Return the [X, Y] coordinate for the center point of the cell that contains the specified text.  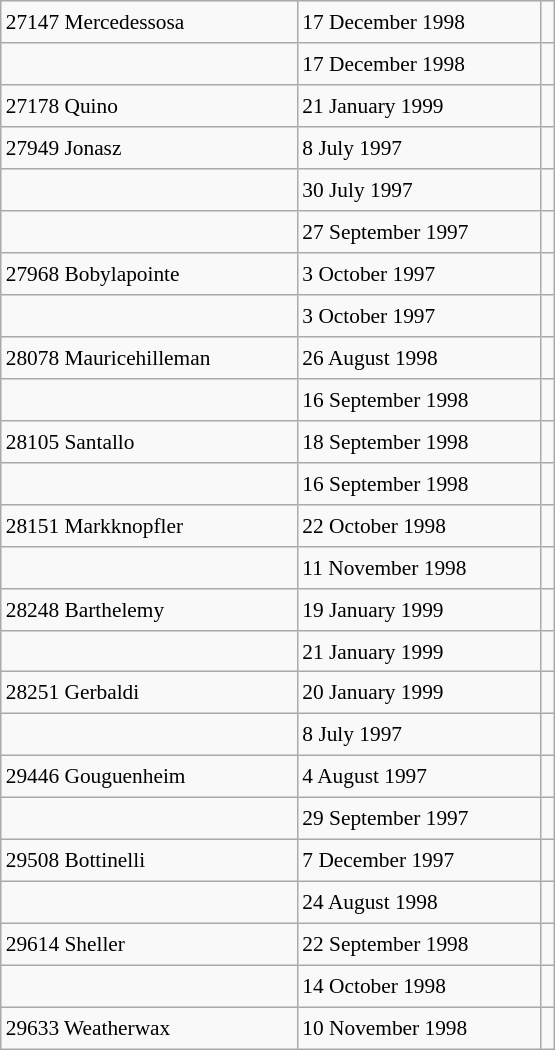
27949 Jonasz [150, 148]
7 December 1997 [418, 861]
28248 Barthelemy [150, 609]
29 September 1997 [418, 819]
27178 Quino [150, 106]
14 October 1998 [418, 986]
11 November 1998 [418, 567]
30 July 1997 [418, 190]
10 November 1998 [418, 1028]
4 August 1997 [418, 777]
28151 Markknopfler [150, 525]
18 September 1998 [418, 441]
19 January 1999 [418, 609]
29633 Weatherwax [150, 1028]
26 August 1998 [418, 358]
29614 Sheller [150, 945]
22 September 1998 [418, 945]
27147 Mercedessosa [150, 22]
28078 Mauricehilleman [150, 358]
29508 Bottinelli [150, 861]
24 August 1998 [418, 903]
27 September 1997 [418, 232]
28251 Gerbaldi [150, 693]
22 October 1998 [418, 525]
27968 Bobylapointe [150, 274]
20 January 1999 [418, 693]
28105 Santallo [150, 441]
29446 Gouguenheim [150, 777]
